Detect which cell encompasses the target text, then output its [X, Y] center coordinate. 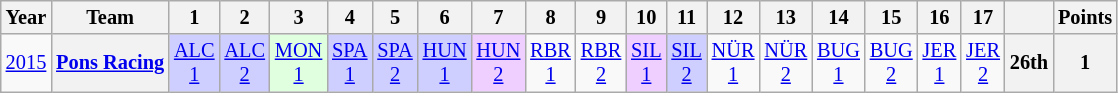
Year [26, 17]
HUN1 [445, 63]
2015 [26, 63]
Pons Racing [110, 63]
MON1 [298, 63]
26th [1029, 63]
SIL1 [646, 63]
16 [940, 17]
ALC2 [244, 63]
7 [498, 17]
HUN2 [498, 63]
SPA1 [350, 63]
8 [550, 17]
4 [350, 17]
11 [686, 17]
Team [110, 17]
ALC1 [194, 63]
Points [1085, 17]
RBR2 [601, 63]
BUG2 [892, 63]
NÜR2 [786, 63]
NÜR1 [734, 63]
6 [445, 17]
JER2 [983, 63]
JER1 [940, 63]
15 [892, 17]
17 [983, 17]
5 [394, 17]
9 [601, 17]
RBR1 [550, 63]
3 [298, 17]
2 [244, 17]
SPA2 [394, 63]
12 [734, 17]
SIL2 [686, 63]
14 [838, 17]
10 [646, 17]
BUG1 [838, 63]
13 [786, 17]
